For the text-containing cell, return its midpoint in [x, y] coordinate format. 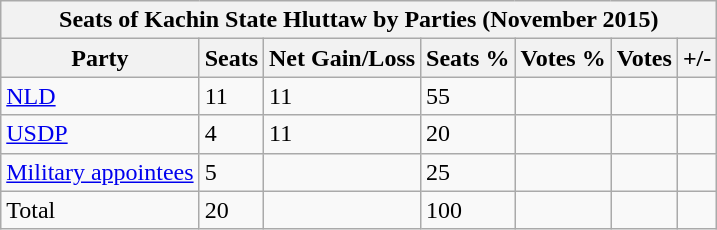
Votes [644, 58]
USDP [100, 134]
Seats of Kachin State Hluttaw by Parties (November 2015) [359, 20]
Seats [231, 58]
Total [100, 210]
NLD [100, 96]
Votes % [563, 58]
Seats % [468, 58]
5 [231, 172]
25 [468, 172]
Military appointees [100, 172]
4 [231, 134]
Party [100, 58]
Net Gain/Loss [342, 58]
+/- [696, 58]
55 [468, 96]
100 [468, 210]
